Return the (x, y) coordinate for the center point of the cell that contains the specified text.  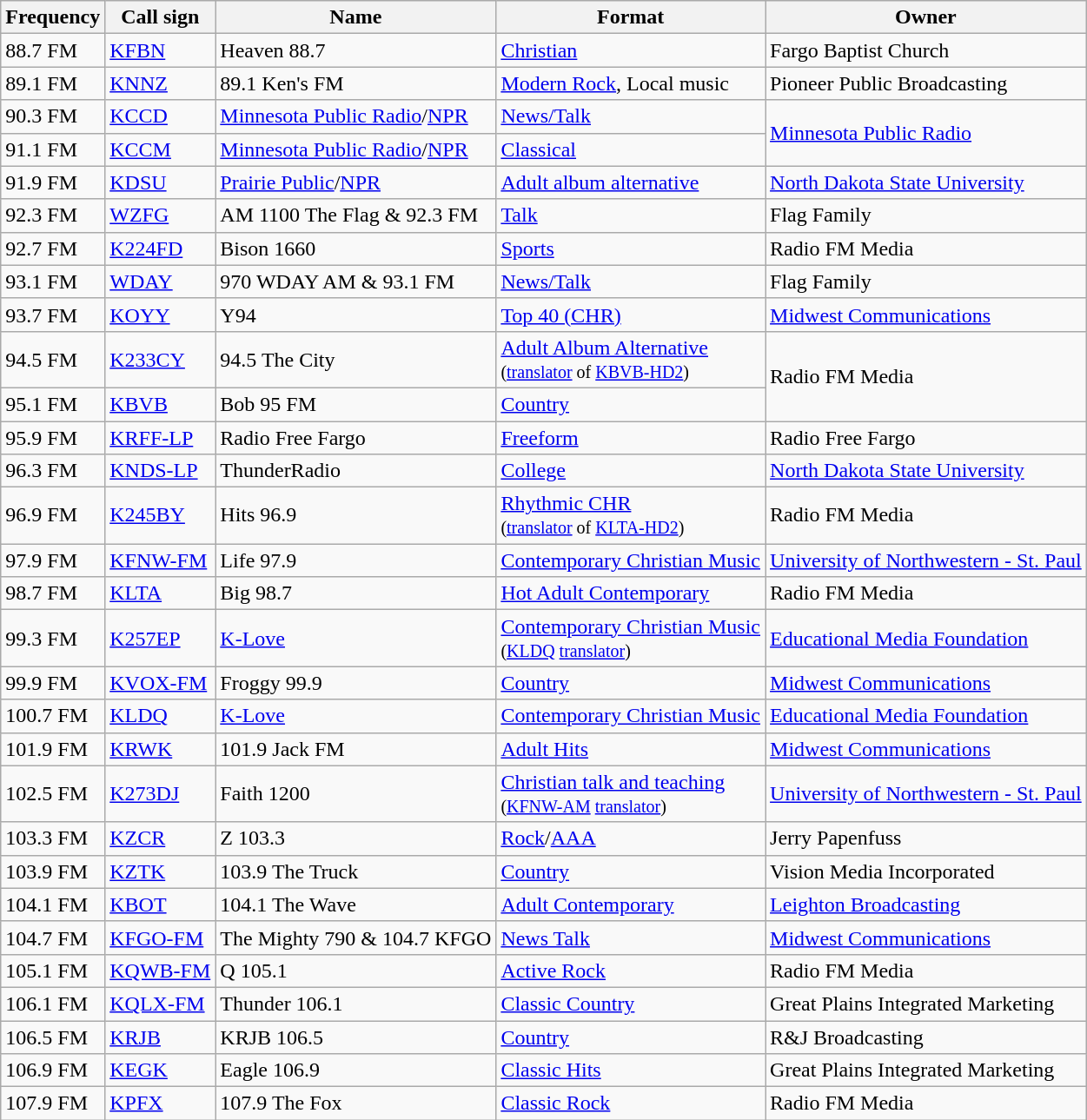
KLTA (160, 593)
R&J Broadcasting (926, 1037)
Rhythmic CHR(translator of KLTA-HD2) (631, 516)
94.5 FM (53, 360)
97.9 FM (53, 560)
KVOX-FM (160, 683)
101.9 Jack FM (356, 749)
Format (631, 17)
99.3 FM (53, 638)
KEGK (160, 1070)
90.3 FM (53, 116)
Pioneer Public Broadcasting (926, 83)
Bison 1660 (356, 249)
93.1 FM (53, 282)
103.9 The Truck (356, 871)
KNNZ (160, 83)
KBOT (160, 905)
89.1 FM (53, 83)
KQWB-FM (160, 971)
104.7 FM (53, 938)
98.7 FM (53, 593)
KCCD (160, 116)
The Mighty 790 & 104.7 KFGO (356, 938)
Life 97.9 (356, 560)
101.9 FM (53, 749)
KBVB (160, 404)
WZFG (160, 215)
Fargo Baptist Church (926, 50)
Minnesota Public Radio (926, 133)
K273DJ (160, 794)
95.9 FM (53, 437)
Hits 96.9 (356, 516)
Eagle 106.9 (356, 1070)
Classic Hits (631, 1070)
89.1 Ken's FM (356, 83)
88.7 FM (53, 50)
94.5 The City (356, 360)
KRWK (160, 749)
103.3 FM (53, 838)
Active Rock (631, 971)
KZCR (160, 838)
Y94 (356, 315)
Thunder 106.1 (356, 1004)
Heaven 88.7 (356, 50)
93.7 FM (53, 315)
Talk (631, 215)
Prairie Public/NPR (356, 182)
95.1 FM (53, 404)
104.1 The Wave (356, 905)
Big 98.7 (356, 593)
KLDQ (160, 716)
College (631, 471)
Adult Hits (631, 749)
KDSU (160, 182)
KCCM (160, 149)
Christian (631, 50)
K257EP (160, 638)
Jerry Papenfuss (926, 838)
Top 40 (CHR) (631, 315)
K233CY (160, 360)
Z 103.3 (356, 838)
Modern Rock, Local music (631, 83)
WDAY (160, 282)
Hot Adult Contemporary (631, 593)
KOYY (160, 315)
96.9 FM (53, 516)
Froggy 99.9 (356, 683)
Christian talk and teaching(KFNW-AM translator) (631, 794)
Faith 1200 (356, 794)
KFGO-FM (160, 938)
KRFF-LP (160, 437)
104.1 FM (53, 905)
Sports (631, 249)
Adult album alternative (631, 182)
107.9 FM (53, 1103)
KFNW-FM (160, 560)
91.1 FM (53, 149)
KFBN (160, 50)
KPFX (160, 1103)
K245BY (160, 516)
Leighton Broadcasting (926, 905)
105.1 FM (53, 971)
Name (356, 17)
100.7 FM (53, 716)
KRJB (160, 1037)
103.9 FM (53, 871)
K224FD (160, 249)
106.9 FM (53, 1070)
Freeform (631, 437)
99.9 FM (53, 683)
Classic Rock (631, 1103)
Adult Album Alternative(translator of KBVB-HD2) (631, 360)
KZTK (160, 871)
KRJB 106.5 (356, 1037)
Frequency (53, 17)
107.9 The Fox (356, 1103)
970 WDAY AM & 93.1 FM (356, 282)
ThunderRadio (356, 471)
Rock/AAA (631, 838)
106.5 FM (53, 1037)
KQLX-FM (160, 1004)
Call sign (160, 17)
102.5 FM (53, 794)
106.1 FM (53, 1004)
96.3 FM (53, 471)
Owner (926, 17)
Adult Contemporary (631, 905)
AM 1100 The Flag & 92.3 FM (356, 215)
Q 105.1 (356, 971)
92.3 FM (53, 215)
Bob 95 FM (356, 404)
News Talk (631, 938)
91.9 FM (53, 182)
Classic Country (631, 1004)
Classical (631, 149)
Vision Media Incorporated (926, 871)
KNDS-LP (160, 471)
Contemporary Christian Music(KLDQ translator) (631, 638)
92.7 FM (53, 249)
